Provide the [X, Y] coordinate of the cell's center where the given text is located.  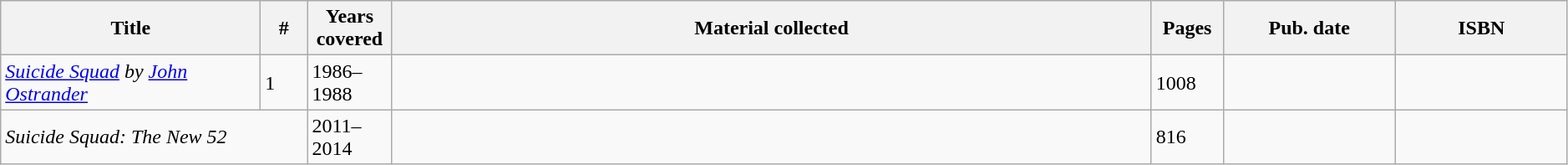
1008 [1187, 82]
1986–1988 [349, 82]
Suicide Squad: The New 52 [154, 137]
Material collected [772, 28]
816 [1187, 137]
ISBN [1481, 28]
Suicide Squad by John Ostrander [130, 82]
2011–2014 [349, 137]
1 [284, 82]
Years covered [349, 28]
# [284, 28]
Pub. date [1309, 28]
Pages [1187, 28]
Title [130, 28]
